Detect which cell encompasses the target text, then output its [X, Y] center coordinate. 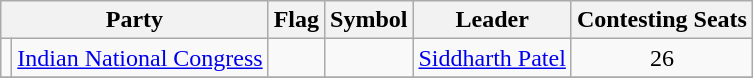
Leader [492, 20]
26 [662, 58]
Party [134, 20]
Symbol [369, 20]
Flag [296, 20]
Siddharth Patel [492, 58]
Indian National Congress [140, 58]
Contesting Seats [662, 20]
